For the text-containing cell, return its midpoint in [x, y] coordinate format. 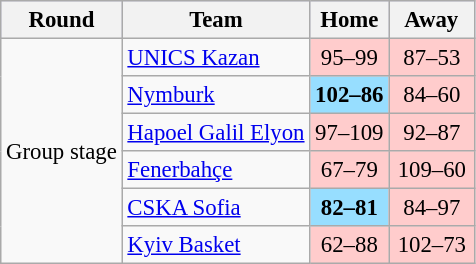
Home [350, 20]
87–53 [432, 58]
102–86 [350, 95]
Away [432, 20]
97–109 [350, 133]
84–97 [432, 208]
Round [62, 20]
UNICS Kazan [216, 58]
92–87 [432, 133]
109–60 [432, 170]
82–81 [350, 208]
CSKA Sofia [216, 208]
Team [216, 20]
Kyiv Basket [216, 245]
102–73 [432, 245]
Fenerbahçe [216, 170]
67–79 [350, 170]
84–60 [432, 95]
Hapoel Galil Elyon [216, 133]
62–88 [350, 245]
Nymburk [216, 95]
95–99 [350, 58]
